Pinpoint the cell where the given text exists, returning its (X, Y) midpoint coordinate. 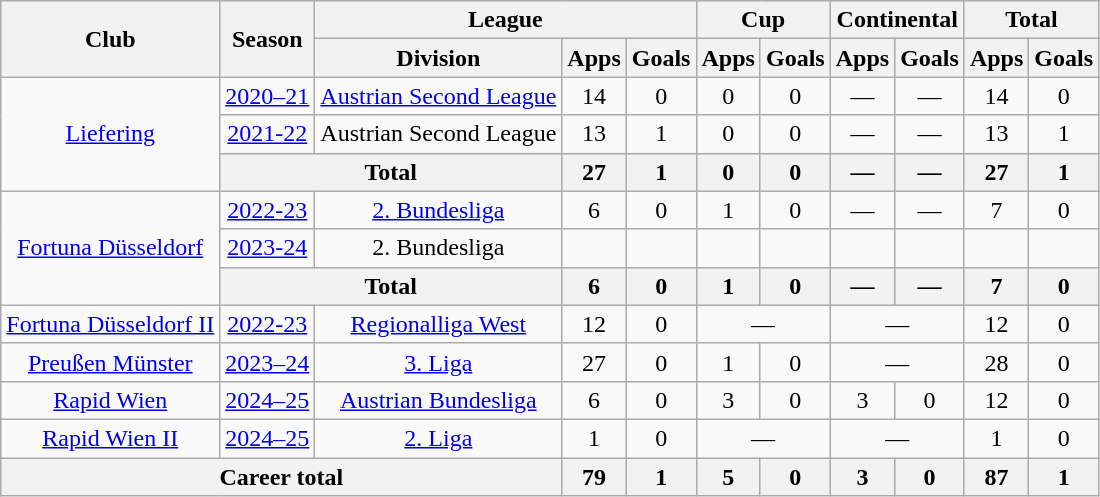
League (506, 20)
Division (438, 58)
Rapid Wien II (110, 438)
87 (996, 477)
79 (594, 477)
Liefering (110, 134)
Career total (282, 477)
Continental (897, 20)
Club (110, 39)
Preußen Münster (110, 362)
2020–21 (268, 96)
5 (728, 477)
3. Liga (438, 362)
Rapid Wien (110, 400)
Regionalliga West (438, 324)
2021-22 (268, 134)
28 (996, 362)
2023–24 (268, 362)
2023-24 (268, 248)
Fortuna Düsseldorf (110, 248)
2. Liga (438, 438)
Austrian Bundesliga (438, 400)
Cup (763, 20)
Fortuna Düsseldorf II (110, 324)
Season (268, 39)
